For the text-containing cell, return its midpoint in [X, Y] coordinate format. 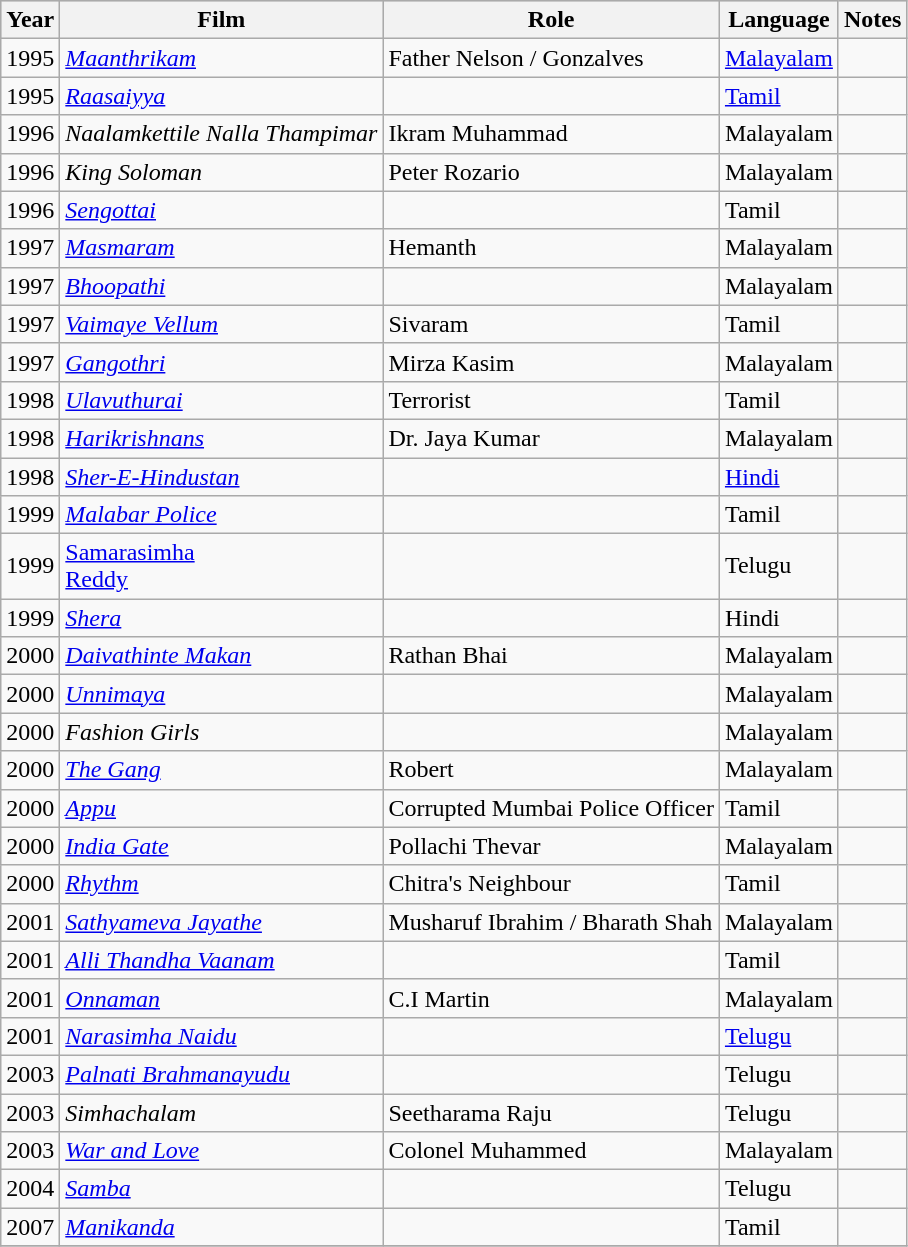
SamarasimhaReddy [222, 566]
Shera [222, 618]
Sivaram [552, 324]
Colonel Muhammed [552, 1151]
Mirza Kasim [552, 362]
Raasaiyya [222, 96]
Daivathinte Makan [222, 656]
Year [30, 20]
Onnaman [222, 998]
Hemanth [552, 248]
Bhoopathi [222, 286]
2004 [30, 1189]
C.I Martin [552, 998]
Masmaram [222, 248]
Terrorist [552, 400]
Robert [552, 770]
Gangothri [222, 362]
Appu [222, 808]
Sathyameva Jayathe [222, 922]
Father Nelson / Gonzalves [552, 58]
Unnimaya [222, 694]
Musharuf Ibrahim / Bharath Shah [552, 922]
Chitra's Neighbour [552, 884]
Narasimha Naidu [222, 1036]
The Gang [222, 770]
Peter Rozario [552, 172]
India Gate [222, 846]
Samba [222, 1189]
Seetharama Raju [552, 1113]
Maanthrikam [222, 58]
War and Love [222, 1151]
Film [222, 20]
Naalamkettile Nalla Thampimar [222, 134]
Palnati Brahmanayudu [222, 1074]
Notes [872, 20]
Harikrishnans [222, 438]
Language [778, 20]
Pollachi Thevar [552, 846]
Alli Thandha Vaanam [222, 960]
Manikanda [222, 1227]
Dr. Jaya Kumar [552, 438]
Sengottai [222, 210]
2007 [30, 1227]
Vaimaye Vellum [222, 324]
Ulavuthurai [222, 400]
Fashion Girls [222, 732]
Simhachalam [222, 1113]
Role [552, 20]
Corrupted Mumbai Police Officer [552, 808]
Malabar Police [222, 515]
Sher-E-Hindustan [222, 477]
Ikram Muhammad [552, 134]
Rhythm [222, 884]
Rathan Bhai [552, 656]
King Soloman [222, 172]
